Detect which cell encompasses the target text, then output its (x, y) center coordinate. 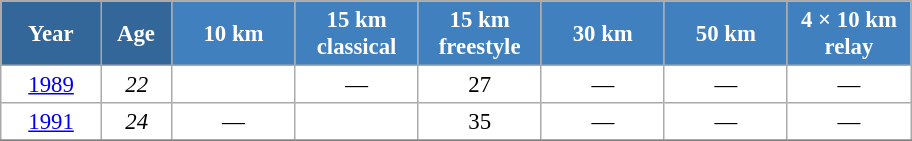
27 (480, 85)
10 km (234, 34)
15 km classical (356, 34)
50 km (726, 34)
35 (480, 122)
30 km (602, 34)
15 km freestyle (480, 34)
24 (136, 122)
Year (52, 34)
Age (136, 34)
1991 (52, 122)
4 × 10 km relay (848, 34)
22 (136, 85)
1989 (52, 85)
